Determine the [X, Y] coordinate at the center of the cell enclosing the given text.  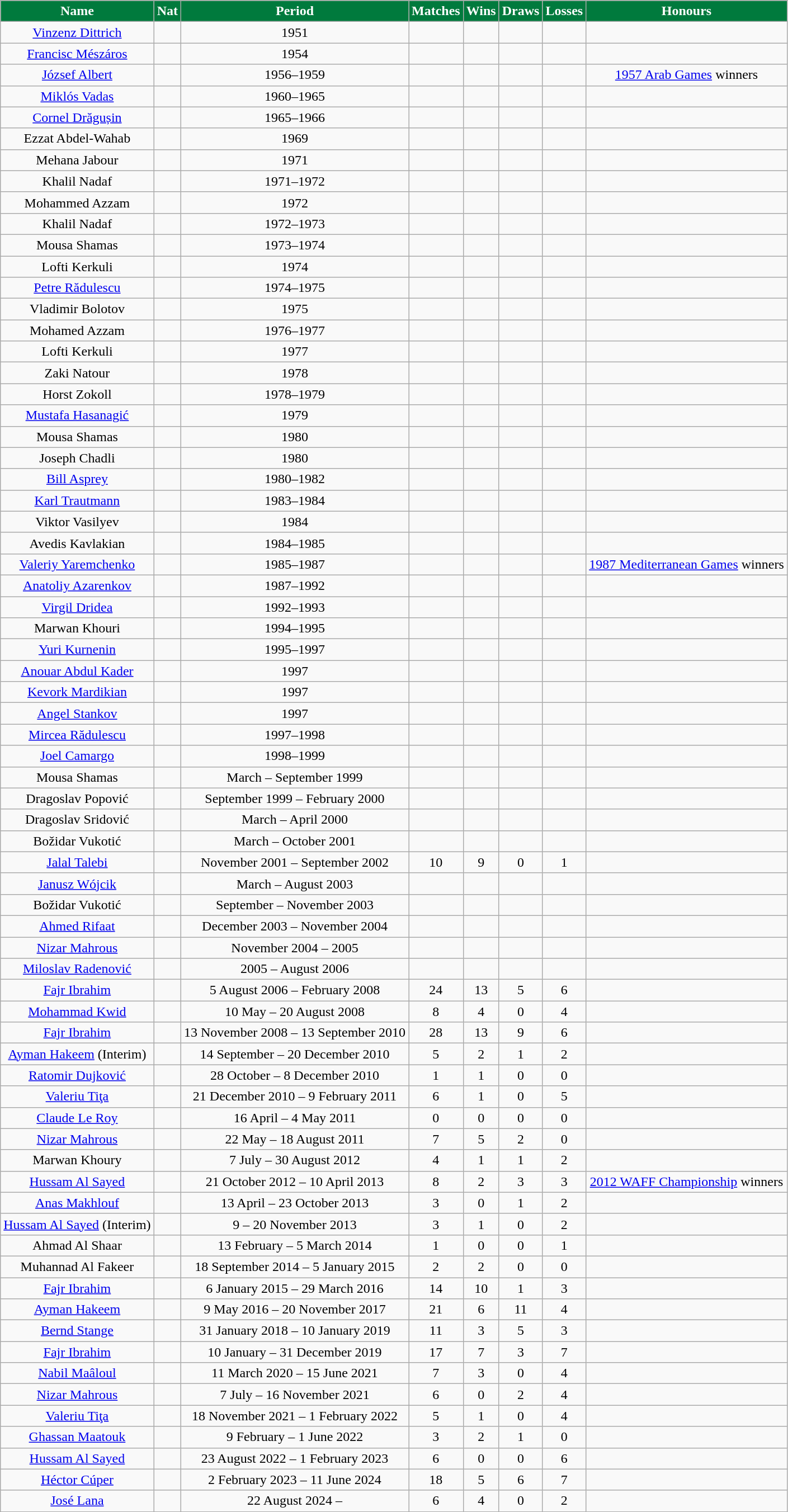
Matches [436, 11]
Ahmed Rifaat [77, 926]
Anas Makhlouf [77, 1203]
Wins [481, 11]
1984–1985 [295, 543]
Period [295, 11]
1956–1959 [295, 75]
Joseph Chadli [77, 458]
1971 [295, 160]
7 July – 30 August 2012 [295, 1160]
1972–1973 [295, 224]
1987 Mediterranean Games winners [687, 564]
Zaki Natour [77, 373]
9 – 20 November 2013 [295, 1224]
1995–1997 [295, 650]
28 October – 8 December 2010 [295, 1075]
Mehana Jabour [77, 160]
Virgil Dridea [77, 607]
Ayman Hakeem [77, 1310]
Janusz Wójcik [77, 883]
Marwan Khoury [77, 1160]
1969 [295, 139]
1997–1998 [295, 735]
Mircea Rădulescu [77, 735]
1987–1992 [295, 585]
23 August 2022 – 1 February 2023 [295, 1458]
1992–1993 [295, 607]
March – September 1999 [295, 777]
Vinzenz Dittrich [77, 32]
10 May – 20 August 2008 [295, 1012]
21 [436, 1310]
Dragoslav Sridović [77, 820]
1954 [295, 54]
14 September – 20 December 2010 [295, 1054]
1957 Arab Games winners [687, 75]
1974 [295, 267]
Héctor Cúper [77, 1480]
Miklós Vadas [77, 96]
Hussam Al Sayed (Interim) [77, 1224]
1974–1975 [295, 288]
21 October 2012 – 10 April 2013 [295, 1182]
1978–1979 [295, 394]
1973–1974 [295, 245]
Mohammed Azzam [77, 202]
March – April 2000 [295, 820]
Horst Zokoll [77, 394]
2 February 2023 – 11 June 2024 [295, 1480]
18 September 2014 – 5 January 2015 [295, 1267]
Marwan Khouri [77, 629]
16 April – 4 May 2011 [295, 1118]
Petre Rădulescu [77, 288]
Ratomir Dujković [77, 1075]
13 November 2008 – 13 September 2010 [295, 1033]
José Lana [77, 1501]
5 August 2006 – February 2008 [295, 990]
28 [436, 1033]
Muhannad Al Fakeer [77, 1267]
Avedis Kavlakian [77, 543]
13 February – 5 March 2014 [295, 1245]
9 February – 1 June 2022 [295, 1437]
Vladimir Bolotov [77, 309]
Nabil Maâloul [77, 1373]
Ayman Hakeem (Interim) [77, 1054]
Honours [687, 11]
1985–1987 [295, 564]
Jalal Talebi [77, 862]
Draws [521, 11]
Ghassan Maatouk [77, 1437]
1983–1984 [295, 500]
September – November 2003 [295, 905]
Nat [167, 11]
1994–1995 [295, 629]
1975 [295, 309]
Viktor Vasilyev [77, 522]
1951 [295, 32]
13 April – 23 October 2013 [295, 1203]
Miloslav Radenović [77, 969]
18 November 2021 – 1 February 2022 [295, 1416]
Claude Le Roy [77, 1118]
Dragoslav Popović [77, 798]
1960–1965 [295, 96]
1998–1999 [295, 756]
Mohammad Kwid [77, 1012]
10 January – 31 December 2019 [295, 1352]
7 July – 16 November 2021 [295, 1395]
Anatoliy Azarenkov [77, 585]
24 [436, 990]
21 December 2010 – 9 February 2011 [295, 1097]
Valeriy Yaremchenko [77, 564]
6 January 2015 – 29 March 2016 [295, 1288]
Ahmad Al Shaar [77, 1245]
Cornel Drăgușin [77, 117]
Bernd Stange [77, 1331]
Francisc Mészáros [77, 54]
1979 [295, 415]
1977 [295, 352]
Yuri Kurnenin [77, 650]
1976–1977 [295, 330]
November 2001 – September 2002 [295, 862]
1984 [295, 522]
József Albert [77, 75]
September 1999 – February 2000 [295, 798]
March – August 2003 [295, 883]
22 August 2024 – [295, 1501]
1972 [295, 202]
1965–1966 [295, 117]
2005 – August 2006 [295, 969]
11 March 2020 – 15 June 2021 [295, 1373]
Name [77, 11]
Ezzat Abdel-Wahab [77, 139]
March – October 2001 [295, 841]
17 [436, 1352]
9 May 2016 – 20 November 2017 [295, 1310]
Joel Camargo [77, 756]
1971–1972 [295, 181]
22 May – 18 August 2011 [295, 1139]
Kevork Mardikian [77, 692]
Losses [564, 11]
2012 WAFF Championship winners [687, 1182]
1978 [295, 373]
Bill Asprey [77, 479]
1980–1982 [295, 479]
Mohamed Azzam [77, 330]
Anouar Abdul Kader [77, 671]
14 [436, 1288]
31 January 2018 – 10 January 2019 [295, 1331]
Karl Trautmann [77, 500]
December 2003 – November 2004 [295, 926]
Angel Stankov [77, 714]
18 [436, 1480]
November 2004 – 2005 [295, 948]
Mustafa Hasanagić [77, 415]
